Provide the [X, Y] coordinate of the cell's center where the given text is located.  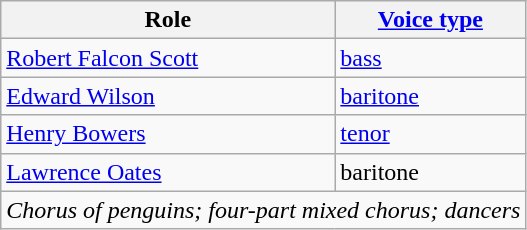
Henry Bowers [168, 134]
tenor [430, 134]
Chorus of penguins; four-part mixed chorus; dancers [264, 210]
bass [430, 58]
Voice type [430, 20]
Edward Wilson [168, 96]
Role [168, 20]
Robert Falcon Scott [168, 58]
Lawrence Oates [168, 172]
